Provide the (X, Y) coordinate of the cell's center where the given text is located.  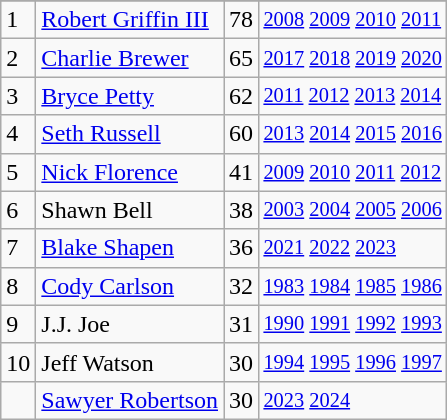
7 (18, 248)
32 (242, 286)
Charlie Brewer (130, 58)
1 (18, 20)
Jeff Watson (130, 362)
Nick Florence (130, 172)
Bryce Petty (130, 96)
2013 2014 2015 2016 (353, 134)
2 (18, 58)
2009 2010 2011 2012 (353, 172)
Robert Griffin III (130, 20)
62 (242, 96)
9 (18, 324)
1994 1995 1996 1997 (353, 362)
2011 2012 2013 2014 (353, 96)
41 (242, 172)
31 (242, 324)
1983 1984 1985 1986 (353, 286)
36 (242, 248)
2017 2018 2019 2020 (353, 58)
4 (18, 134)
2003 2004 2005 2006 (353, 210)
Seth Russell (130, 134)
J.J. Joe (130, 324)
38 (242, 210)
Shawn Bell (130, 210)
Blake Shapen (130, 248)
8 (18, 286)
Sawyer Robertson (130, 400)
Cody Carlson (130, 286)
2021 2022 2023 (353, 248)
60 (242, 134)
10 (18, 362)
1990 1991 1992 1993 (353, 324)
2008 2009 2010 2011 (353, 20)
78 (242, 20)
5 (18, 172)
6 (18, 210)
3 (18, 96)
2023 2024 (353, 400)
65 (242, 58)
